Pinpoint the cell where the given text exists, returning its (X, Y) midpoint coordinate. 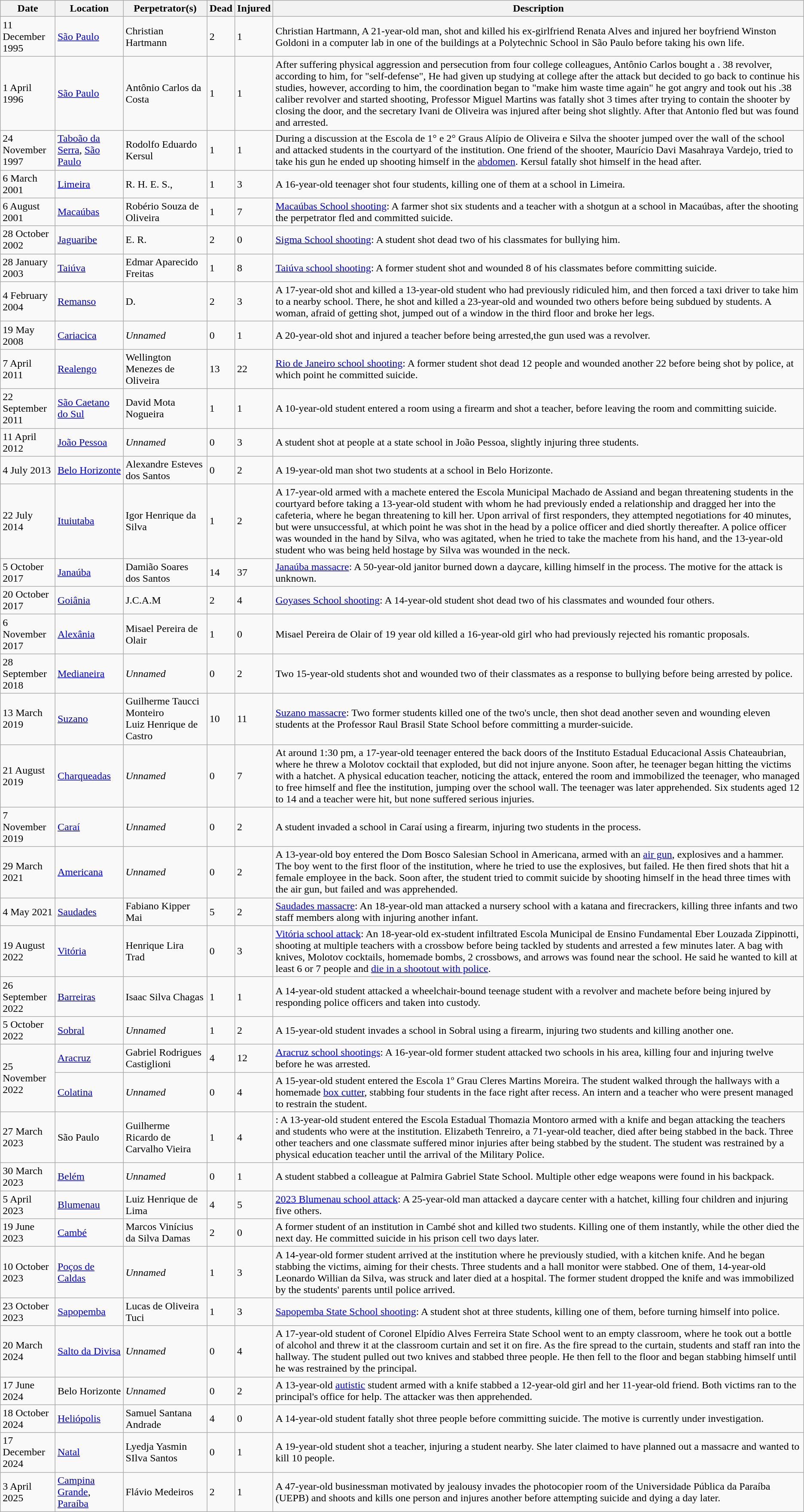
Caraí (89, 827)
7 November 2019 (28, 827)
11 April 2012 (28, 442)
Rodolfo Eduardo Kersul (165, 150)
Medianeira (89, 674)
22 September 2011 (28, 408)
Igor Henrique da Silva (165, 521)
Sapopemba State School shooting: A student shot at three students, killing one of them, before turning himself into police. (539, 1312)
Taboão da Serra, São Paulo (89, 150)
E. R. (165, 240)
Blumenau (89, 1205)
Salto da Divisa (89, 1351)
A student shot at people at a state school in João Pessoa, slightly injuring three students. (539, 442)
Realengo (89, 369)
Isaac Silva Chagas (165, 996)
11 (254, 719)
8 (254, 268)
Damião Soares dos Santos (165, 573)
Description (539, 9)
Aracruz school shootings: A 16-year-old former student attacked two schools in his area, killing four and injuring twelve before he was arrested. (539, 1058)
25 November 2022 (28, 1078)
Flávio Medeiros (165, 1492)
Christian Hartmann (165, 36)
4 May 2021 (28, 912)
Alexânia (89, 634)
Macaúbas (89, 212)
Fabiano Kipper Mai (165, 912)
21 August 2019 (28, 776)
Date (28, 9)
19 May 2008 (28, 335)
19 June 2023 (28, 1233)
Edmar Aparecido Freitas (165, 268)
São Caetano do Sul (89, 408)
23 October 2023 (28, 1312)
Americana (89, 872)
Sobral (89, 1030)
4 February 2004 (28, 301)
17 December 2024 (28, 1452)
Sigma School shooting: A student shot dead two of his classmates for bullying him. (539, 240)
Lyedja Yasmin SIlva Santos (165, 1452)
12 (254, 1058)
Barreiras (89, 996)
27 March 2023 (28, 1138)
Sapopemba (89, 1312)
Ituiutaba (89, 521)
Gabriel Rodrigues Castiglioni (165, 1058)
Luiz Henrique de Lima (165, 1205)
7 April 2011 (28, 369)
Antônio Carlos da Costa (165, 94)
Remanso (89, 301)
5 October 2022 (28, 1030)
Alexandre Esteves dos Santos (165, 471)
10 (221, 719)
19 August 2022 (28, 951)
David Mota Nogueira (165, 408)
11 December 1995 (28, 36)
A 20-year-old shot and injured a teacher before being arrested,the gun used was a revolver. (539, 335)
6 November 2017 (28, 634)
Perpetrator(s) (165, 9)
Two 15-year-old students shot and wounded two of their classmates as a response to bullying before being arrested by police. (539, 674)
4 July 2013 (28, 471)
Poços de Caldas (89, 1272)
A 10-year-old student entered a room using a firearm and shot a teacher, before leaving the room and committing suicide. (539, 408)
Guilherme Ricardo de Carvalho Vieira (165, 1138)
Location (89, 9)
28 October 2002 (28, 240)
22 (254, 369)
28 September 2018 (28, 674)
Misael Pereira de Olair of 19 year old killed a 16-year-old girl who had previously rejected his romantic proposals. (539, 634)
Saudades (89, 912)
Janaúba (89, 573)
24 November 1997 (28, 150)
14 (221, 573)
A 19-year-old man shot two students at a school in Belo Horizonte. (539, 471)
Guilherme Taucci MonteiroLuiz Henrique de Castro (165, 719)
A 14-year-old student fatally shot three people before committing suicide. The motive is currently under investigation. (539, 1418)
13 (221, 369)
Suzano (89, 719)
10 October 2023 (28, 1272)
Goyases School shooting: A 14-year-old student shot dead two of his classmates and wounded four others. (539, 600)
Aracruz (89, 1058)
Henrique Lira Trad (165, 951)
Marcos Vinícius da Silva Damas (165, 1233)
26 September 2022 (28, 996)
Robério Souza de Oliveira (165, 212)
Campina Grande, Paraíba (89, 1492)
Misael Pereira de Olair (165, 634)
30 March 2023 (28, 1177)
Injured (254, 9)
R. H. E. S., (165, 184)
6 August 2001 (28, 212)
João Pessoa (89, 442)
Dead (221, 9)
Jaguaribe (89, 240)
2023 Blumenau school attack: A 25-year-old man attacked a daycare center with a hatchet, killing four children and injuring five others. (539, 1205)
22 July 2014 (28, 521)
1 April 1996 (28, 94)
Samuel Santana Andrade (165, 1418)
A 16-year-old teenager shot four students, killing one of them at a school in Limeira. (539, 184)
Colatina (89, 1092)
Janaúba massacre: A 50-year-old janitor burned down a daycare, killing himself in the process. The motive for the attack is unknown. (539, 573)
Natal (89, 1452)
6 March 2001 (28, 184)
Charqueadas (89, 776)
A 19-year-old student shot a teacher, injuring a student nearby. She later claimed to have planned out a massacre and wanted to kill 10 people. (539, 1452)
5 October 2017 (28, 573)
18 October 2024 (28, 1418)
Limeira (89, 184)
Cambé (89, 1233)
Vitória (89, 951)
28 January 2003 (28, 268)
A student stabbed a colleague at Palmira Gabriel State School. Multiple other edge weapons were found in his backpack. (539, 1177)
3 April 2025 (28, 1492)
Belém (89, 1177)
Cariacica (89, 335)
13 March 2019 (28, 719)
D. (165, 301)
Lucas de Oliveira Tuci (165, 1312)
J.C.A.M (165, 600)
5 April 2023 (28, 1205)
29 March 2021 (28, 872)
20 March 2024 (28, 1351)
Taiúva (89, 268)
A 15-year-old student invades a school in Sobral using a firearm, injuring two students and killing another one. (539, 1030)
Goiânia (89, 600)
A student invaded a school in Caraí using a firearm, injuring two students in the process. (539, 827)
37 (254, 573)
Heliópolis (89, 1418)
17 June 2024 (28, 1391)
Wellington Menezes de Oliveira (165, 369)
Taiúva school shooting: A former student shot and wounded 8 of his classmates before committing suicide. (539, 268)
20 October 2017 (28, 600)
